Search for the cell housing the specified text and yield its (X, Y) center coordinate. 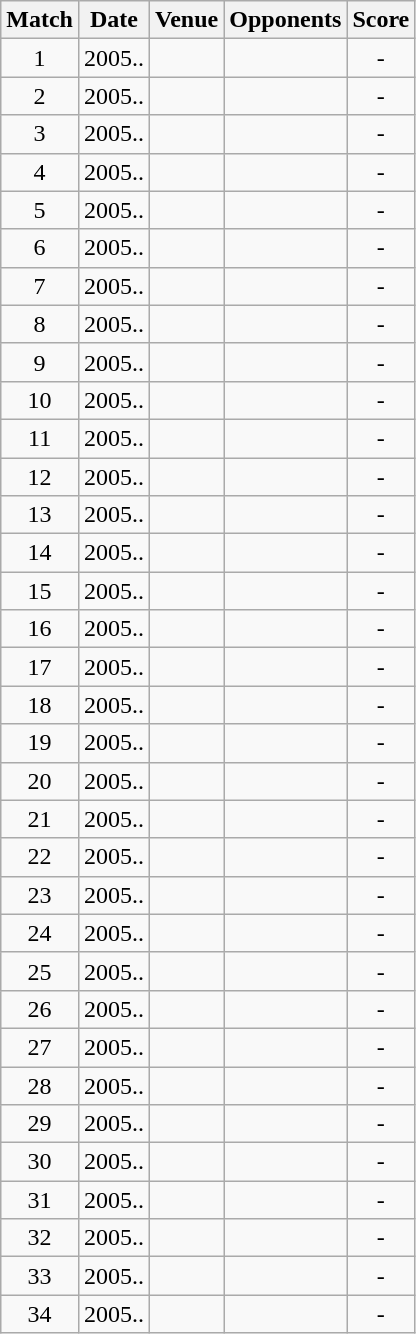
14 (40, 553)
1 (40, 58)
30 (40, 1162)
19 (40, 743)
Match (40, 20)
8 (40, 324)
23 (40, 895)
2 (40, 96)
20 (40, 781)
31 (40, 1200)
4 (40, 172)
27 (40, 1047)
34 (40, 1314)
28 (40, 1085)
6 (40, 248)
32 (40, 1238)
25 (40, 971)
9 (40, 362)
21 (40, 819)
10 (40, 400)
3 (40, 134)
29 (40, 1124)
26 (40, 1009)
Opponents (286, 20)
12 (40, 477)
33 (40, 1276)
15 (40, 591)
Date (114, 20)
11 (40, 438)
Venue (187, 20)
7 (40, 286)
24 (40, 933)
16 (40, 629)
18 (40, 705)
Score (381, 20)
5 (40, 210)
22 (40, 857)
17 (40, 667)
13 (40, 515)
